Detect which cell encompasses the target text, then output its (x, y) center coordinate. 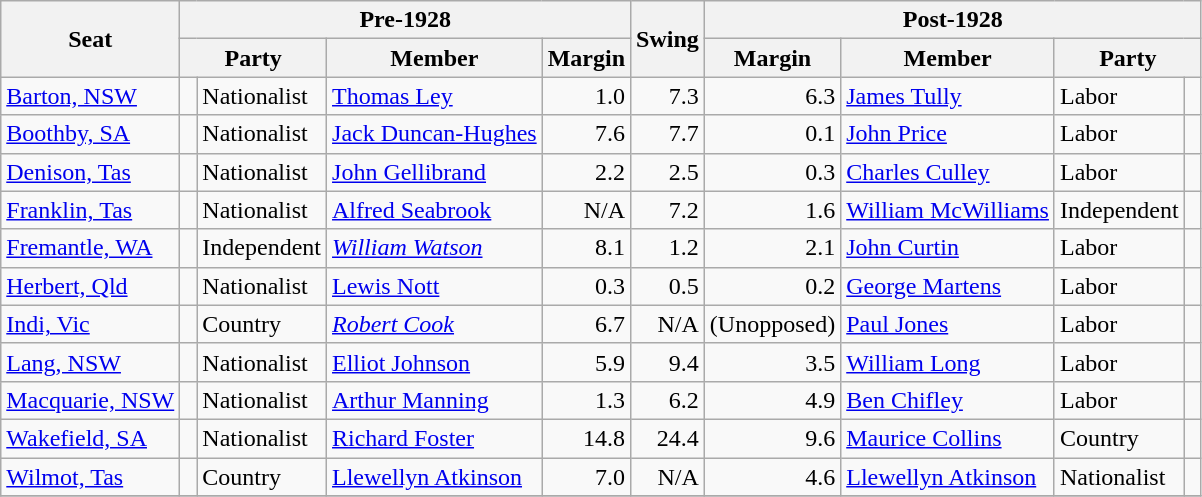
7.7 (668, 134)
2.1 (772, 248)
John Price (948, 134)
Post-1928 (952, 20)
Maurice Collins (948, 438)
1.3 (586, 400)
Pre-1928 (406, 20)
7.3 (668, 96)
Elliot Johnson (435, 362)
7.0 (586, 477)
Richard Foster (435, 438)
Macquarie, NSW (90, 400)
Wakefield, SA (90, 438)
William McWilliams (948, 210)
3.5 (772, 362)
Alfred Seabrook (435, 210)
Boothby, SA (90, 134)
1.2 (668, 248)
John Gellibrand (435, 172)
John Curtin (948, 248)
James Tully (948, 96)
8.1 (586, 248)
Paul Jones (948, 324)
Indi, Vic (90, 324)
Jack Duncan-Hughes (435, 134)
24.4 (668, 438)
0.5 (668, 286)
9.4 (668, 362)
Swing (668, 39)
Barton, NSW (90, 96)
William Long (948, 362)
0.1 (772, 134)
6.3 (772, 96)
7.2 (668, 210)
4.6 (772, 477)
Robert Cook (435, 324)
9.6 (772, 438)
William Watson (435, 248)
2.5 (668, 172)
4.9 (772, 400)
6.2 (668, 400)
1.0 (586, 96)
Herbert, Qld (90, 286)
Denison, Tas (90, 172)
Arthur Manning (435, 400)
(Unopposed) (772, 324)
George Martens (948, 286)
Lewis Nott (435, 286)
5.9 (586, 362)
0.2 (772, 286)
Wilmot, Tas (90, 477)
1.6 (772, 210)
14.8 (586, 438)
Fremantle, WA (90, 248)
Charles Culley (948, 172)
Franklin, Tas (90, 210)
Ben Chifley (948, 400)
6.7 (586, 324)
2.2 (586, 172)
Seat (90, 39)
7.6 (586, 134)
Lang, NSW (90, 362)
Thomas Ley (435, 96)
